Scan for the cell matching the given text and deliver its (X, Y) coordinate at center. 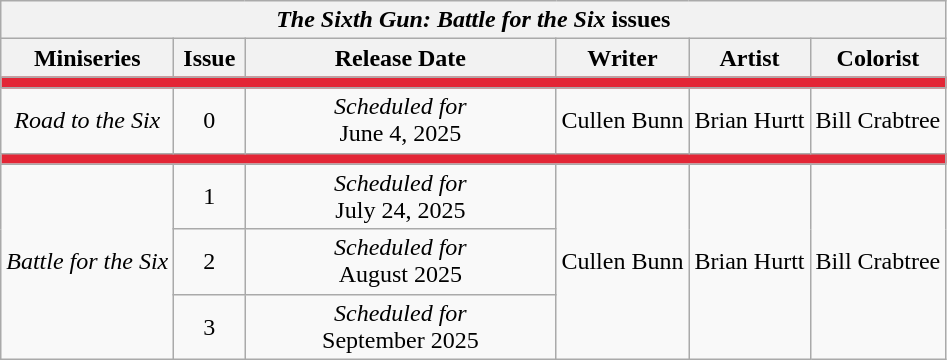
1 (210, 196)
Colorist (878, 58)
2 (210, 262)
Scheduled forSeptember 2025 (400, 326)
Artist (750, 58)
Release Date (400, 58)
Scheduled forAugust 2025 (400, 262)
Scheduled forJune 4, 2025 (400, 120)
Scheduled forJuly 24, 2025 (400, 196)
Road to the Six (88, 120)
Issue (210, 58)
The Sixth Gun: Battle for the Six issues (474, 20)
Writer (622, 58)
Battle for the Six (88, 262)
3 (210, 326)
Miniseries (88, 58)
0 (210, 120)
